Return the (X, Y) coordinate for the center point of the cell that contains the specified text.  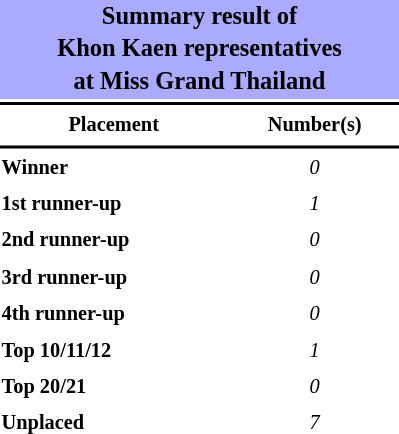
Summary result ofKhon Kaen representativesat Miss Grand Thailand (200, 50)
Top 20/21 (114, 387)
4th runner-up (114, 314)
1st runner-up (114, 204)
Placement (114, 125)
Winner (114, 168)
Number(s) (314, 125)
Top 10/11/12 (114, 351)
2nd runner-up (114, 241)
3rd runner-up (114, 278)
